Capture the cell that displays the provided text and extract its (x, y) central coordinate. 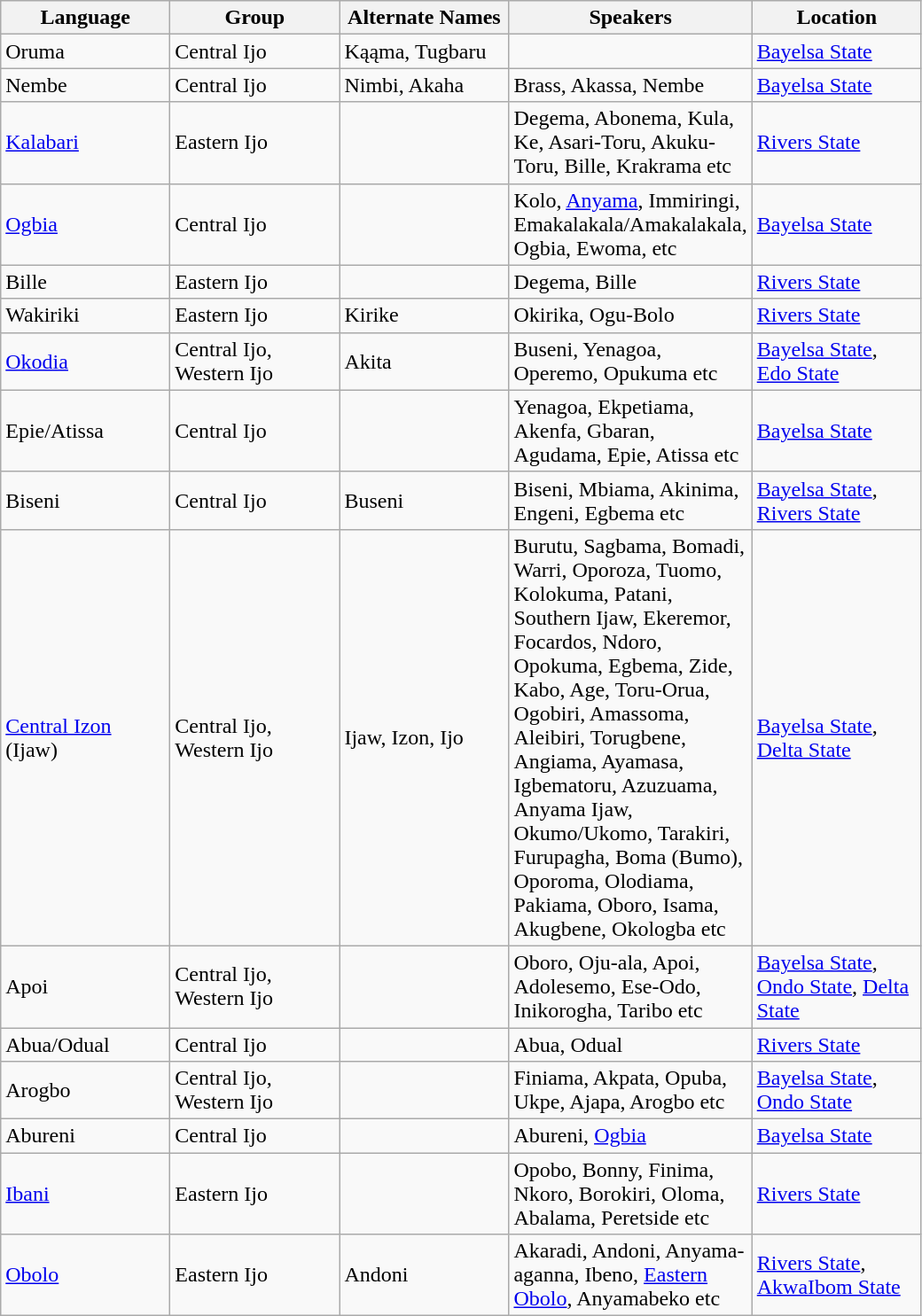
Buseni (424, 500)
Nembe (85, 85)
Apoi (85, 986)
Opobo, Bonny, Finima, Nkoro, Borokiri, Oloma, Abalama, Peretside etc (630, 1194)
Speakers (630, 18)
Okodia (85, 362)
Ijaw, Izon, Ijo (424, 737)
Nimbi, Akaha (424, 85)
Epie/Atissa (85, 431)
Language (85, 18)
Biseni (85, 500)
Buseni, Yenagoa, Operemo, Opukuma etc (630, 362)
Abua/Odual (85, 1045)
Andoni (424, 1275)
Brass, Akassa, Nembe (630, 85)
Yenagoa, Ekpetiama, Akenfa, Gbaran, Agudama, Epie, Atissa etc (630, 431)
Group (255, 18)
Akaradi, Andoni, Anyama-aganna, Ibeno, Eastern Obolo, Anyamabeko etc (630, 1275)
Arogbo (85, 1090)
Akita (424, 362)
Kalabari (85, 143)
Kąąma, Tugbaru (424, 51)
Degema, Abonema, Kula, Ke, Asari-Toru, Akuku-Toru, Bille, Krakrama etc (630, 143)
Kolo, Anyama, Immiringi, Emakalakala/Amakalakala, Ogbia, Ewoma, etc (630, 224)
Alternate Names (424, 18)
Abureni (85, 1136)
Degema, Bille (630, 282)
Central Izon (Ijaw) (85, 737)
Obolo (85, 1275)
Location (837, 18)
Oboro, Oju-ala, Apoi, Adolesemo, Ese-Odo, Inikorogha, Taribo etc (630, 986)
Okirika, Ogu-Bolo (630, 315)
Bayelsa State, Ondo State, Delta State (837, 986)
Wakiriki (85, 315)
Bayelsa State, Edo State (837, 362)
Biseni, Mbiama, Akinima, Engeni, Egbema etc (630, 500)
Kirike (424, 315)
Bayelsa State, Ondo State (837, 1090)
Bille (85, 282)
Bayelsa State, Rivers State (837, 500)
Ogbia (85, 224)
Finiama, Akpata, Opuba, Ukpe, Ajapa, Arogbo etc (630, 1090)
Abureni, Ogbia (630, 1136)
Rivers State, AkwaIbom State (837, 1275)
Abua, Odual (630, 1045)
Ibani (85, 1194)
Oruma (85, 51)
Bayelsa State, Delta State (837, 737)
